Scan for the cell matching the given text and deliver its [X, Y] coordinate at center. 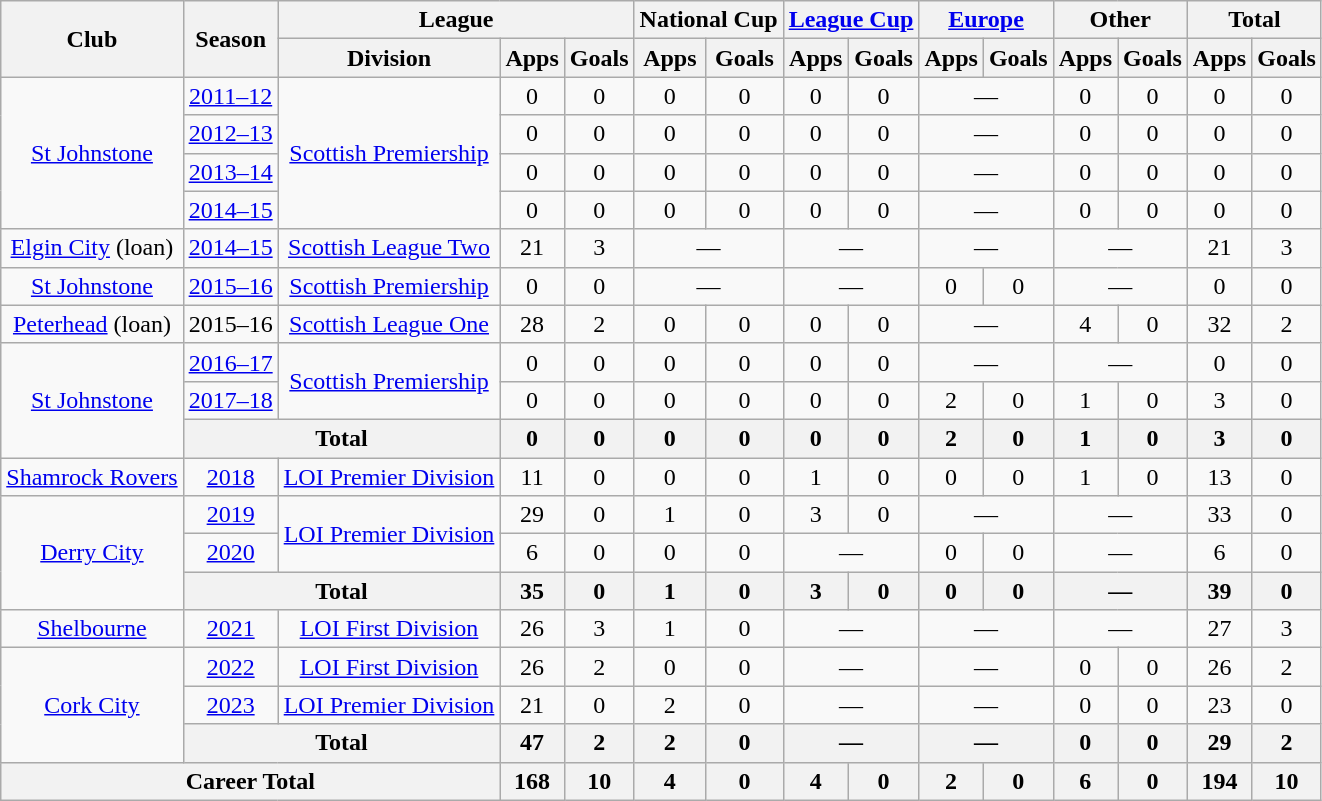
2012–13 [230, 134]
Club [92, 39]
Scottish League One [389, 324]
194 [1219, 781]
Shelbourne [92, 629]
Division [389, 58]
2022 [230, 667]
23 [1219, 705]
13 [1219, 477]
National Cup [708, 20]
Shamrock Rovers [92, 477]
Elgin City (loan) [92, 248]
2017–18 [230, 400]
2023 [230, 705]
Peterhead (loan) [92, 324]
47 [532, 743]
168 [532, 781]
2021 [230, 629]
2018 [230, 477]
11 [532, 477]
Other [1120, 20]
Cork City [92, 705]
35 [532, 591]
27 [1219, 629]
2011–12 [230, 96]
32 [1219, 324]
2013–14 [230, 172]
Derry City [92, 553]
Season [230, 39]
League [456, 20]
2019 [230, 515]
Scottish League Two [389, 248]
33 [1219, 515]
League Cup [851, 20]
28 [532, 324]
Europe [986, 20]
Career Total [250, 781]
2016–17 [230, 362]
2020 [230, 553]
39 [1219, 591]
